Find where the given text appears and provide that cell's center as [x, y] coordinate. 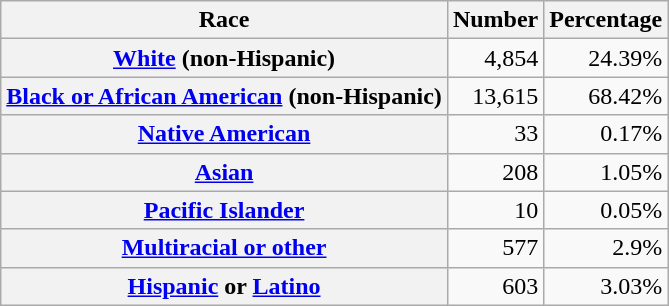
1.05% [606, 172]
Percentage [606, 20]
Hispanic or Latino [224, 286]
33 [495, 134]
Asian [224, 172]
0.05% [606, 210]
10 [495, 210]
Multiracial or other [224, 248]
24.39% [606, 58]
0.17% [606, 134]
603 [495, 286]
Number [495, 20]
13,615 [495, 96]
68.42% [606, 96]
3.03% [606, 286]
Pacific Islander [224, 210]
208 [495, 172]
Black or African American (non-Hispanic) [224, 96]
577 [495, 248]
2.9% [606, 248]
4,854 [495, 58]
Native American [224, 134]
Race [224, 20]
White (non-Hispanic) [224, 58]
